Extract the [X, Y] coordinate from the center of the cell holding the provided text.  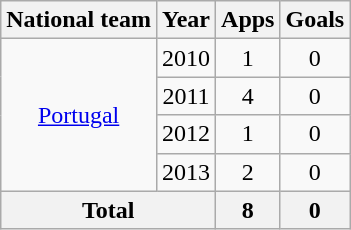
2012 [186, 134]
Apps [248, 20]
Year [186, 20]
National team [79, 20]
Portugal [79, 115]
2 [248, 172]
Total [108, 210]
Goals [315, 20]
2013 [186, 172]
2011 [186, 96]
8 [248, 210]
2010 [186, 58]
4 [248, 96]
